Find where the given text appears and provide that cell's center as [x, y] coordinate. 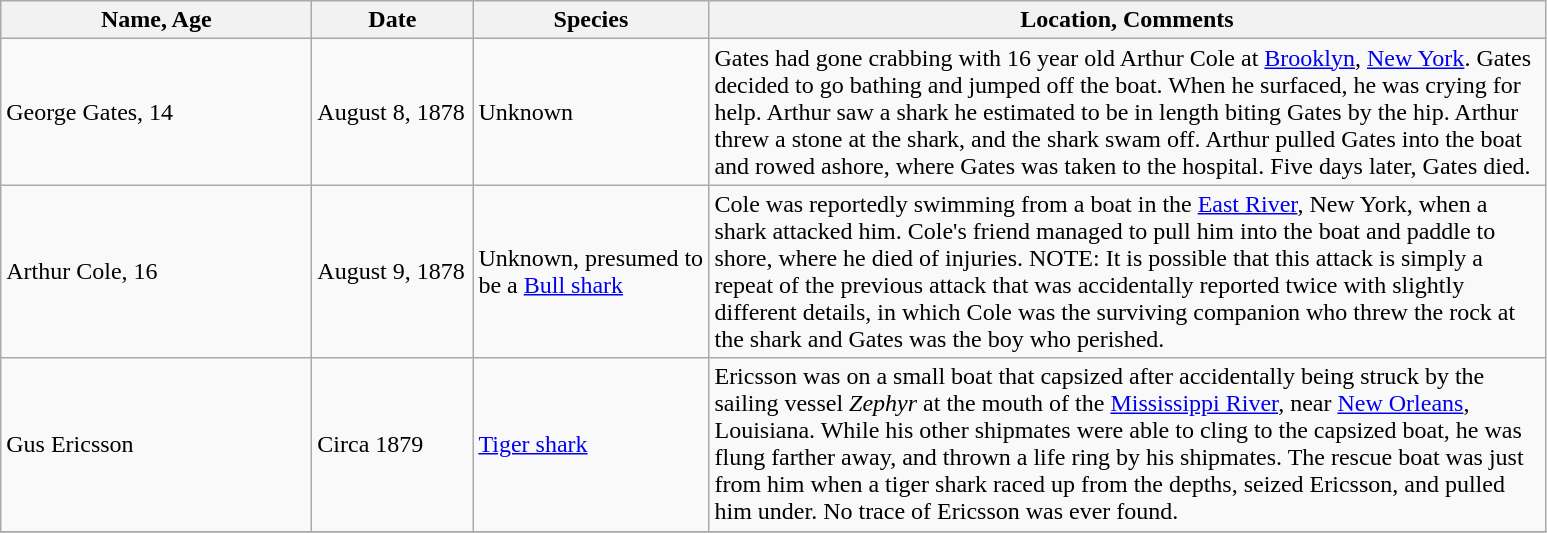
Unknown, presumed to be a Bull shark [591, 272]
George Gates, 14 [156, 112]
August 8, 1878 [392, 112]
Unknown [591, 112]
Circa 1879 [392, 444]
Location, Comments [1127, 20]
Tiger shark [591, 444]
Gus Ericsson [156, 444]
Date [392, 20]
Arthur Cole, 16 [156, 272]
Species [591, 20]
August 9, 1878 [392, 272]
Name, Age [156, 20]
